From the cell containing the given text, extract its center point as (x, y) coordinate. 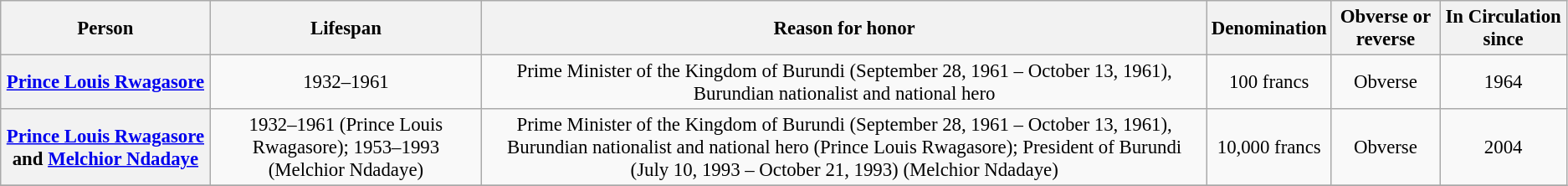
1964 (1504, 82)
10,000 francs (1268, 147)
Person (105, 28)
Prince Louis Rwagasore and Melchior Ndadaye (105, 147)
Denomination (1268, 28)
Prince Louis Rwagasore (105, 82)
100 francs (1268, 82)
2004 (1504, 147)
Lifespan (346, 28)
Prime Minister of the Kingdom of Burundi (September 28, 1961 – October 13, 1961), Burundian nationalist and national hero (845, 82)
Reason for honor (845, 28)
Obverse or reverse (1386, 28)
In Circulation since (1504, 28)
1932–1961 (346, 82)
1932–1961 (Prince Louis Rwagasore); 1953–1993 (Melchior Ndadaye) (346, 147)
